Determine the (X, Y) coordinate at the center of the cell enclosing the given text.  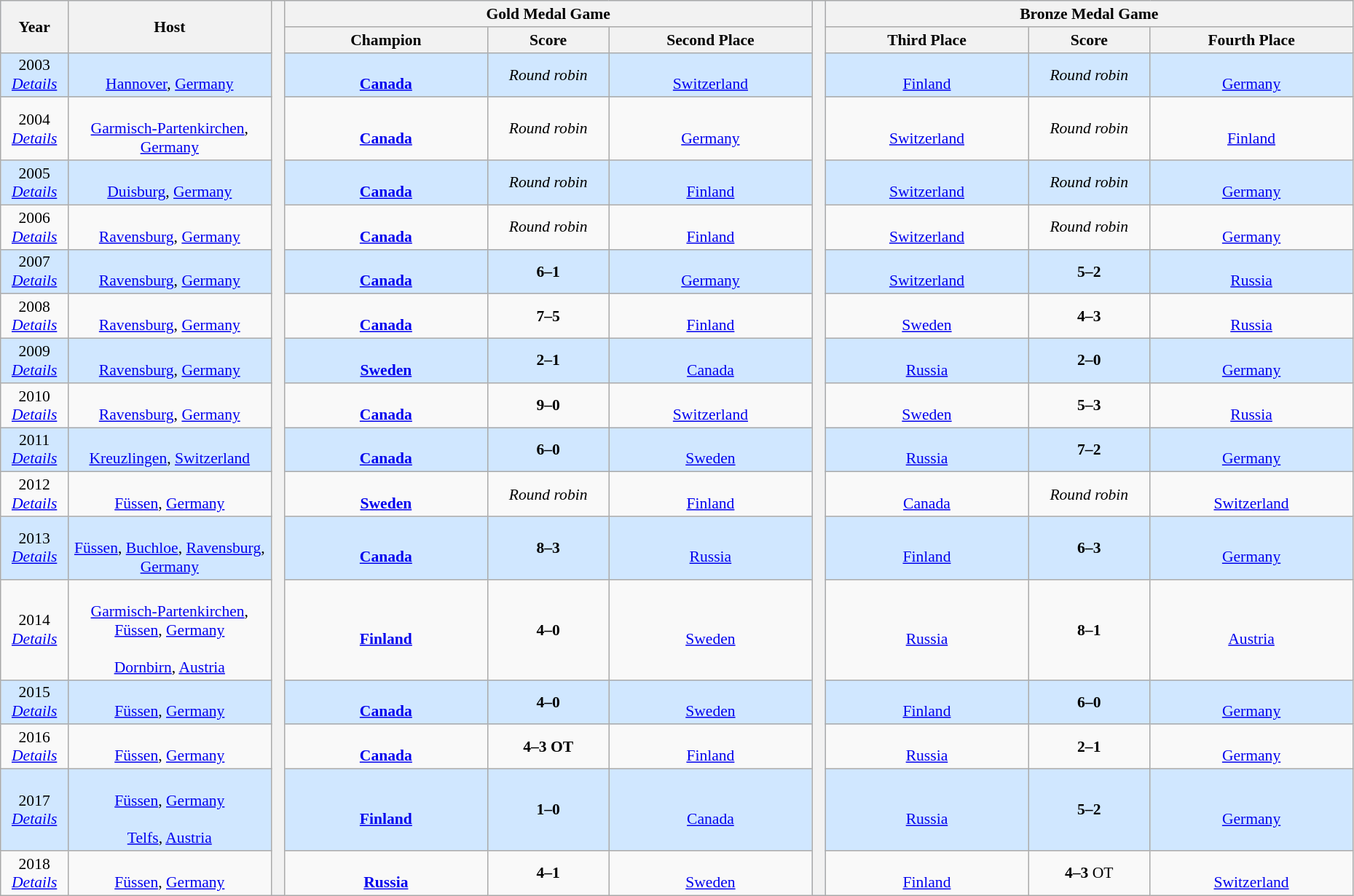
2005 Details (35, 182)
8–1 (1090, 630)
Garmisch-Partenkirchen, Germany (170, 130)
6–3 (1090, 548)
7–2 (1090, 450)
Bronze Medal Game (1089, 14)
2007 Details (35, 271)
Year (35, 26)
8–3 (548, 548)
4–3 (1090, 316)
2011 Details (35, 450)
Fourth Place (1251, 40)
2006 Details (35, 227)
1–0 (548, 810)
Third Place (926, 40)
2004 Details (35, 130)
Füssen, Buchloe, Ravensburg, Germany (170, 548)
9–0 (548, 405)
Kreuzlingen, Switzerland (170, 450)
6–1 (548, 271)
2018 Details (35, 873)
4–1 (548, 873)
2010 Details (35, 405)
5–3 (1090, 405)
2008 Details (35, 316)
Füssen, GermanyTelfs, Austria (170, 810)
2009 Details (35, 361)
2015 Details (35, 702)
2017 Details (35, 810)
Champion (386, 40)
7–5 (548, 316)
Host (170, 26)
Austria (1251, 630)
Gold Medal Game (548, 14)
2–0 (1090, 361)
2014 Details (35, 630)
2013 Details (35, 548)
2012 Details (35, 494)
Hannover, Germany (170, 74)
Garmisch-Partenkirchen, Füssen, GermanyDornbirn, Austria (170, 630)
Second Place (710, 40)
Duisburg, Germany (170, 182)
2003 Details (35, 74)
2016 Details (35, 747)
